Search for the cell housing the specified text and yield its (X, Y) center coordinate. 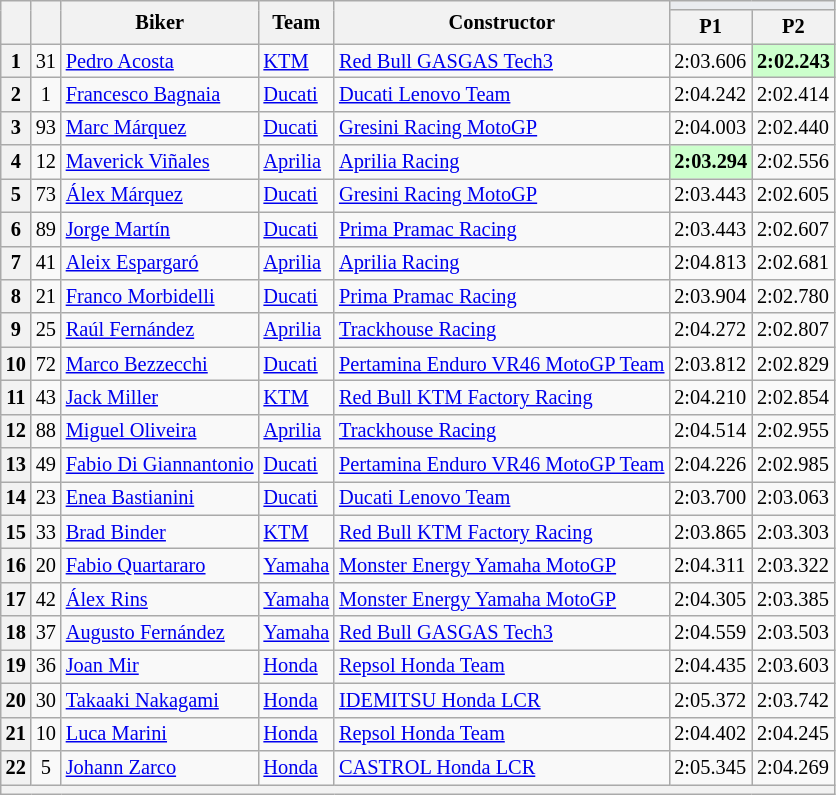
33 (46, 532)
Biker (160, 22)
2:02.854 (794, 397)
Aleix Espargaró (160, 263)
2:04.435 (710, 666)
2:03.294 (710, 162)
37 (46, 633)
25 (46, 330)
2:04.514 (710, 431)
2:04.226 (710, 465)
18 (16, 633)
2:04.210 (710, 397)
P2 (794, 27)
Johann Zarco (160, 767)
2:04.003 (710, 128)
11 (16, 397)
2:02.414 (794, 94)
8 (16, 296)
2:03.603 (794, 666)
Francesco Bagnaia (160, 94)
2:04.559 (710, 633)
Brad Binder (160, 532)
Team (297, 22)
2:02.985 (794, 465)
14 (16, 498)
2:02.955 (794, 431)
88 (46, 431)
2:02.807 (794, 330)
2:03.322 (794, 565)
2:03.606 (710, 61)
Marc Márquez (160, 128)
Takaaki Nakagami (160, 700)
43 (46, 397)
2:02.607 (794, 229)
Pedro Acosta (160, 61)
2:02.556 (794, 162)
19 (16, 666)
31 (46, 61)
2:05.345 (710, 767)
2:03.303 (794, 532)
2:03.503 (794, 633)
2:02.681 (794, 263)
Luca Marini (160, 734)
2:02.440 (794, 128)
Franco Morbidelli (160, 296)
P1 (710, 27)
Joan Mir (160, 666)
Jack Miller (160, 397)
9 (16, 330)
2:02.780 (794, 296)
2:04.272 (710, 330)
Jorge Martín (160, 229)
15 (16, 532)
41 (46, 263)
2:04.311 (710, 565)
13 (16, 465)
16 (16, 565)
42 (46, 599)
93 (46, 128)
Raúl Fernández (160, 330)
23 (46, 498)
22 (16, 767)
Augusto Fernández (160, 633)
CASTROL Honda LCR (502, 767)
Miguel Oliveira (160, 431)
2:04.305 (710, 599)
2:02.605 (794, 195)
49 (46, 465)
7 (16, 263)
89 (46, 229)
2 (16, 94)
2:02.829 (794, 364)
4 (16, 162)
17 (16, 599)
6 (16, 229)
Álex Rins (160, 599)
Enea Bastianini (160, 498)
2:04.242 (710, 94)
72 (46, 364)
73 (46, 195)
IDEMITSU Honda LCR (502, 700)
2:02.243 (794, 61)
2:03.865 (710, 532)
2:04.813 (710, 263)
2:05.372 (710, 700)
Constructor (502, 22)
2:03.742 (794, 700)
3 (16, 128)
Fabio Di Giannantonio (160, 465)
2:04.269 (794, 767)
36 (46, 666)
2:03.063 (794, 498)
2:03.904 (710, 296)
2:04.402 (710, 734)
2:04.245 (794, 734)
2:03.385 (794, 599)
Álex Márquez (160, 195)
Marco Bezzecchi (160, 364)
Maverick Viñales (160, 162)
2:03.812 (710, 364)
Fabio Quartararo (160, 565)
2:03.700 (710, 498)
30 (46, 700)
